Identify which cell holds the provided text, then report its (x, y) central coordinate. 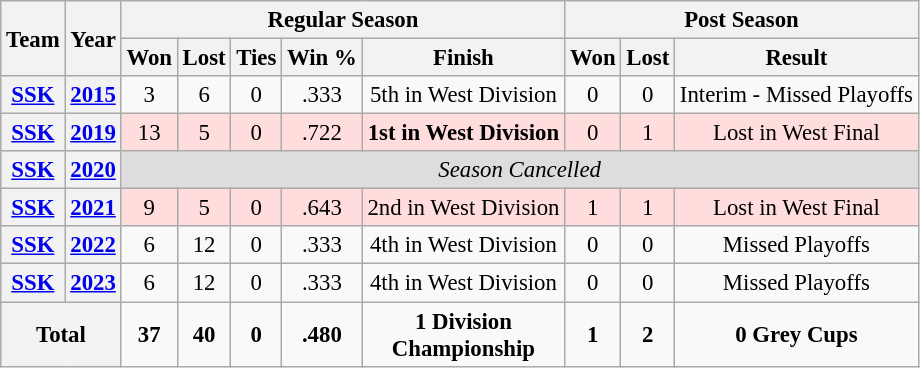
9 (149, 208)
Win % (322, 58)
2015 (93, 95)
Interim - Missed Playoffs (797, 95)
2021 (93, 208)
Post Season (742, 20)
.480 (322, 334)
Season Cancelled (520, 170)
Total (61, 334)
5th in West Division (464, 95)
.643 (322, 208)
Year (93, 38)
40 (204, 334)
3 (149, 95)
Regular Season (343, 20)
2019 (93, 133)
2022 (93, 245)
Ties (256, 58)
Finish (464, 58)
Team (33, 38)
1st in West Division (464, 133)
2nd in West Division (464, 208)
Result (797, 58)
.722 (322, 133)
0 Grey Cups (797, 334)
13 (149, 133)
2023 (93, 283)
2 (648, 334)
37 (149, 334)
1 DivisionChampionship (464, 334)
2020 (93, 170)
